Identify which cell holds the provided text, then report its (x, y) central coordinate. 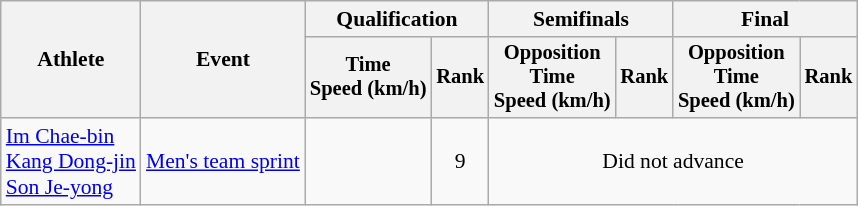
Event (223, 60)
Athlete (71, 60)
Semifinals (581, 19)
9 (460, 162)
Qualification (397, 19)
Final (765, 19)
TimeSpeed (km/h) (368, 78)
Did not advance (673, 162)
Men's team sprint (223, 162)
Im Chae-binKang Dong-jinSon Je-yong (71, 162)
